Output the [x, y] coordinate of the center of the cell containing the given text.  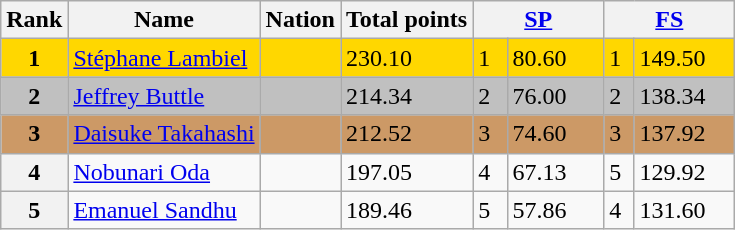
76.00 [556, 96]
138.34 [684, 96]
131.60 [684, 210]
197.05 [406, 172]
80.60 [556, 58]
129.92 [684, 172]
Emanuel Sandhu [164, 210]
Total points [406, 20]
SP [538, 20]
Name [164, 20]
Nation [300, 20]
212.52 [406, 134]
Nobunari Oda [164, 172]
189.46 [406, 210]
Jeffrey Buttle [164, 96]
74.60 [556, 134]
FS [670, 20]
137.92 [684, 134]
57.86 [556, 210]
149.50 [684, 58]
214.34 [406, 96]
Stéphane Lambiel [164, 58]
230.10 [406, 58]
67.13 [556, 172]
Rank [34, 20]
Daisuke Takahashi [164, 134]
